Return [x, y] of the center of cell containing provided text 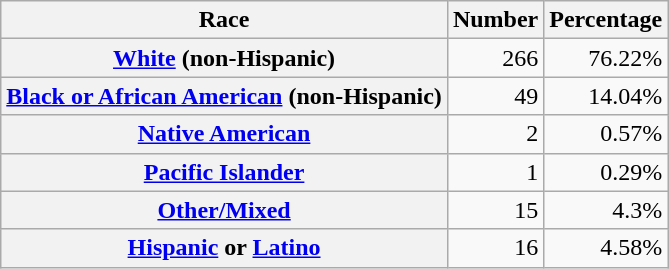
Pacific Islander [224, 172]
266 [495, 58]
76.22% [606, 58]
Native American [224, 134]
4.58% [606, 248]
2 [495, 134]
14.04% [606, 96]
Hispanic or Latino [224, 248]
Other/Mixed [224, 210]
Race [224, 20]
0.57% [606, 134]
49 [495, 96]
1 [495, 172]
White (non-Hispanic) [224, 58]
0.29% [606, 172]
15 [495, 210]
Number [495, 20]
16 [495, 248]
4.3% [606, 210]
Percentage [606, 20]
Black or African American (non-Hispanic) [224, 96]
